From the cell containing the given text, extract its center point as (x, y) coordinate. 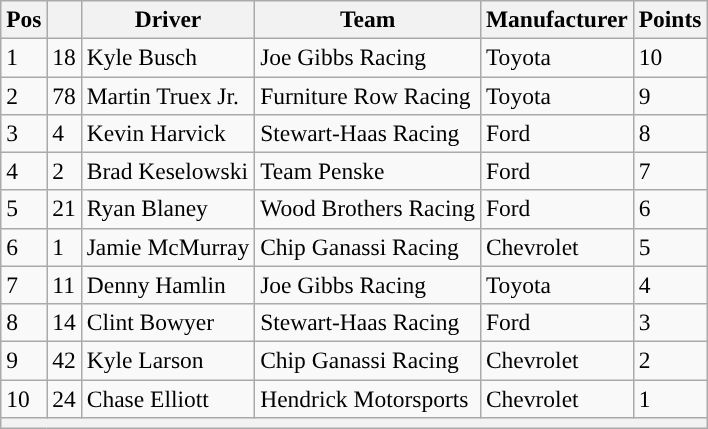
Clint Bowyer (168, 322)
Kyle Busch (168, 57)
78 (64, 95)
18 (64, 57)
21 (64, 209)
Furniture Row Racing (368, 95)
Driver (168, 19)
Team (368, 19)
Chase Elliott (168, 398)
Ryan Blaney (168, 209)
Brad Keselowski (168, 171)
Denny Hamlin (168, 285)
11 (64, 285)
Kyle Larson (168, 360)
42 (64, 360)
Pos (24, 19)
14 (64, 322)
24 (64, 398)
Team Penske (368, 171)
Hendrick Motorsports (368, 398)
Martin Truex Jr. (168, 95)
Kevin Harvick (168, 133)
Wood Brothers Racing (368, 209)
Points (670, 19)
Jamie McMurray (168, 247)
Manufacturer (556, 19)
